Detect which cell encompasses the target text, then output its [X, Y] center coordinate. 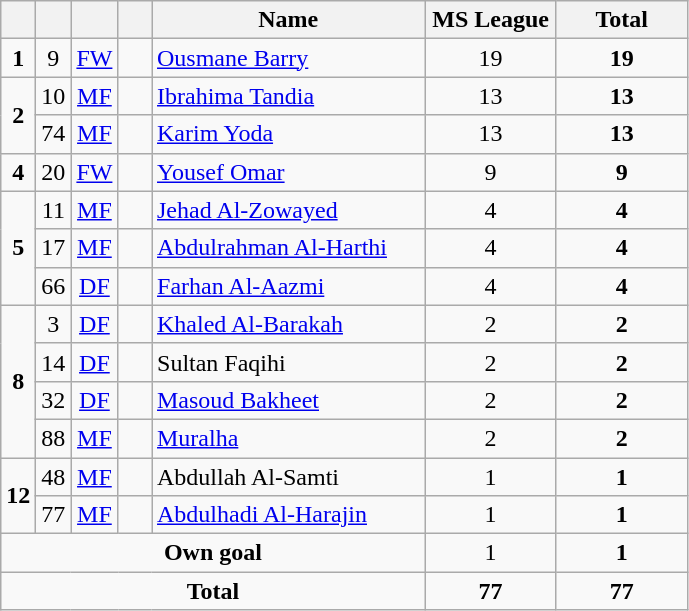
Masoud Bakheet [289, 400]
Own goal [213, 553]
8 [18, 381]
48 [54, 477]
20 [54, 172]
10 [54, 96]
66 [54, 286]
Ousmane Barry [289, 58]
Abdulrahman Al-Harthi [289, 248]
Yousef Omar [289, 172]
Ibrahima Tandia [289, 96]
14 [54, 362]
Muralha [289, 438]
32 [54, 400]
88 [54, 438]
74 [54, 134]
Abdulhadi Al-Harajin [289, 515]
Sultan Faqihi [289, 362]
Jehad Al-Zowayed [289, 210]
5 [18, 248]
11 [54, 210]
Khaled Al-Barakah [289, 324]
17 [54, 248]
3 [54, 324]
Abdullah Al-Samti [289, 477]
Karim Yoda [289, 134]
12 [18, 496]
Farhan Al-Aazmi [289, 286]
MS League [490, 20]
Name [289, 20]
